Return the [X, Y] coordinate for the center point of the cell that contains the specified text.  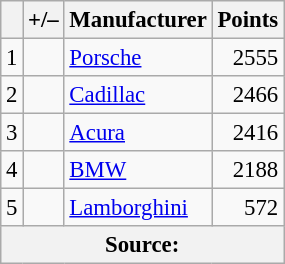
Cadillac [138, 95]
+/– [44, 20]
572 [248, 208]
1 [12, 58]
Points [248, 20]
Porsche [138, 58]
3 [12, 133]
5 [12, 208]
Source: [142, 245]
BMW [138, 170]
2555 [248, 58]
2188 [248, 170]
Manufacturer [138, 20]
4 [12, 170]
Lamborghini [138, 208]
Acura [138, 133]
2466 [248, 95]
2416 [248, 133]
2 [12, 95]
